Identify which cell holds the provided text, then report its (X, Y) central coordinate. 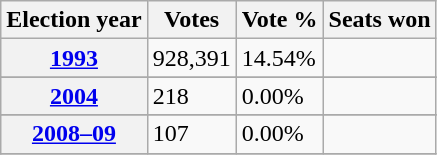
2008–09 (74, 134)
Votes (192, 20)
Vote % (280, 20)
928,391 (192, 58)
2004 (74, 96)
1993 (74, 58)
14.54% (280, 58)
107 (192, 134)
Seats won (380, 20)
218 (192, 96)
Election year (74, 20)
